Return (x, y) of the center of cell containing provided text 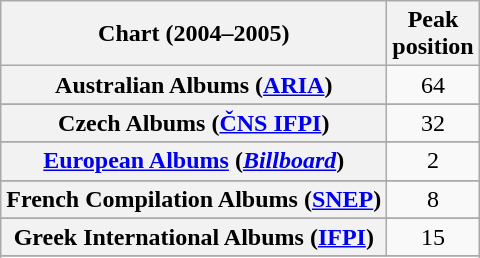
Australian Albums (ARIA) (194, 85)
2 (433, 161)
8 (433, 199)
32 (433, 123)
European Albums (Billboard) (194, 161)
Greek International Albums (IFPI) (194, 237)
Czech Albums (ČNS IFPI) (194, 123)
64 (433, 85)
Chart (2004–2005) (194, 34)
Peakposition (433, 34)
French Compilation Albums (SNEP) (194, 199)
15 (433, 237)
